Return (x, y) of the center of cell containing provided text 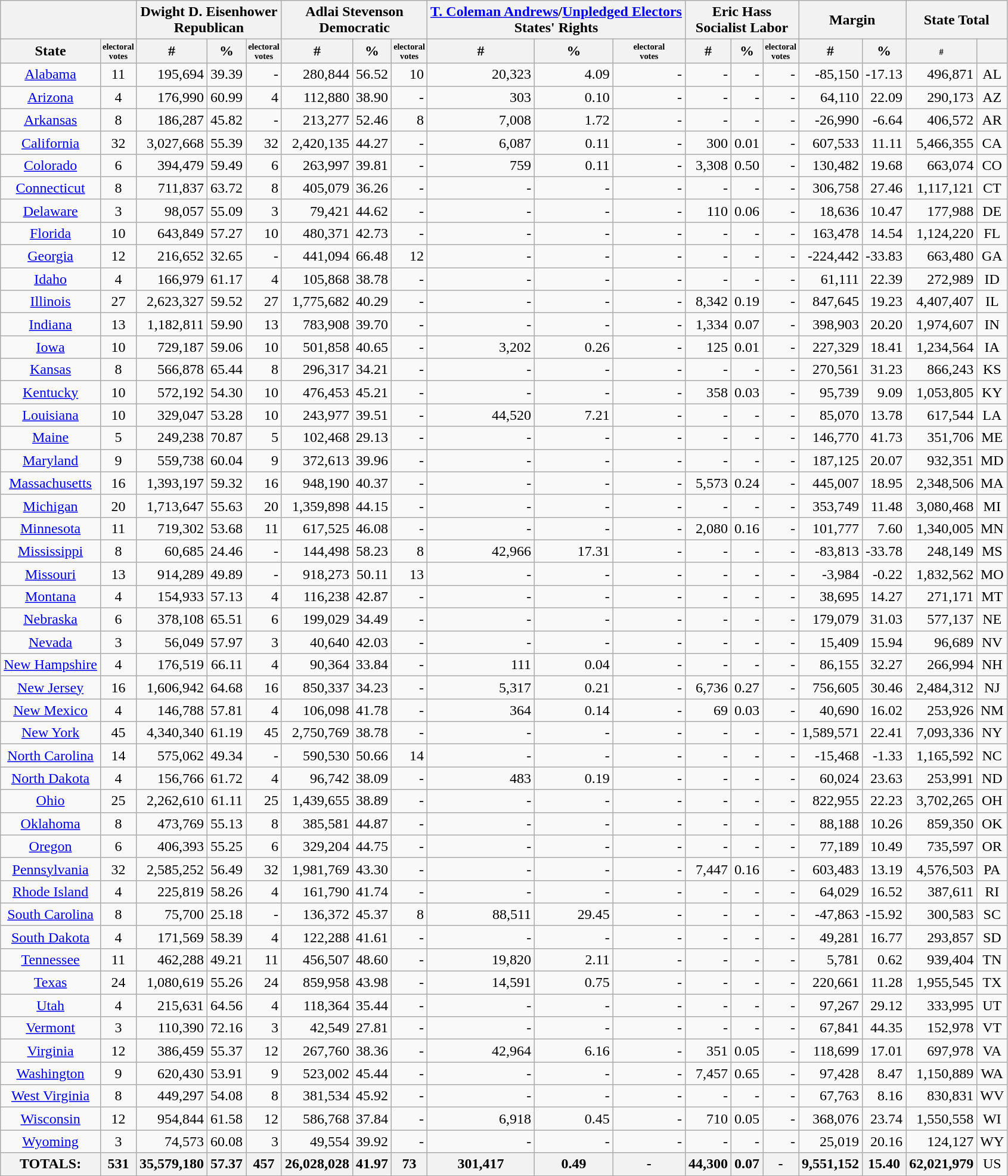
176,990 (172, 97)
16.52 (885, 892)
136,372 (317, 914)
49.21 (227, 960)
948,190 (317, 483)
Kansas (51, 370)
61,111 (831, 279)
301,417 (481, 1164)
1,359,898 (317, 506)
57.27 (227, 233)
55.25 (227, 846)
398,903 (831, 324)
0.50 (748, 165)
57.13 (227, 596)
MA (992, 483)
171,569 (172, 937)
Vermont (51, 1028)
59.06 (227, 347)
LA (992, 415)
697,978 (942, 1051)
3,080,468 (942, 506)
6.16 (574, 1051)
2,484,312 (942, 688)
130,482 (831, 165)
AR (992, 120)
98,057 (172, 211)
61.58 (227, 1119)
523,002 (317, 1073)
New York (51, 733)
914,289 (172, 574)
2,420,135 (317, 143)
830,831 (942, 1096)
67,841 (831, 1028)
44.75 (372, 846)
50.66 (372, 756)
42.03 (372, 642)
Oklahoma (51, 824)
Dwight D. EisenhowerRepublican (209, 20)
58.23 (372, 551)
38.09 (372, 778)
501,858 (317, 347)
939,404 (942, 960)
19.23 (885, 302)
GA (992, 256)
CO (992, 165)
105,868 (317, 279)
14.54 (885, 233)
329,204 (317, 846)
13.78 (885, 415)
Eric Hass Socialist Labor (742, 20)
40.29 (372, 302)
0.06 (748, 211)
394,479 (172, 165)
74,573 (172, 1141)
50.11 (372, 574)
2,750,769 (317, 733)
44.87 (372, 824)
MO (992, 574)
49,554 (317, 1141)
449,297 (172, 1096)
Wisconsin (51, 1119)
45.44 (372, 1073)
954,844 (172, 1119)
33.84 (372, 665)
6,918 (481, 1119)
329,047 (172, 415)
31.23 (885, 370)
59.90 (227, 324)
Arizona (51, 97)
DE (992, 211)
735,597 (942, 846)
300,583 (942, 914)
Ohio (51, 801)
-33.78 (885, 551)
IL (992, 302)
406,572 (942, 120)
88,511 (481, 914)
1,974,607 (942, 324)
351 (708, 1051)
AZ (992, 97)
29.12 (885, 1005)
122,288 (317, 937)
55.39 (227, 143)
387,611 (942, 892)
1,117,121 (942, 188)
OR (992, 846)
1,165,592 (942, 756)
1,053,805 (942, 392)
18.41 (885, 347)
445,007 (831, 483)
14.27 (885, 596)
19,820 (481, 960)
42,549 (317, 1028)
1,334 (708, 324)
187,125 (831, 460)
Missouri (51, 574)
1,550,558 (942, 1119)
296,317 (317, 370)
IN (992, 324)
57.81 (227, 710)
38,695 (831, 596)
18.95 (885, 483)
0.21 (574, 688)
KY (992, 392)
216,652 (172, 256)
577,137 (942, 620)
55.13 (227, 824)
15.40 (885, 1164)
42.87 (372, 596)
6,087 (481, 143)
36.26 (372, 188)
27.46 (885, 188)
106,098 (317, 710)
41.73 (885, 438)
Utah (51, 1005)
64,110 (831, 97)
756,605 (831, 688)
45.21 (372, 392)
102,468 (317, 438)
195,694 (172, 75)
783,908 (317, 324)
31.03 (885, 620)
42.73 (372, 233)
116,238 (317, 596)
39.39 (227, 75)
0.62 (885, 960)
97,267 (831, 1005)
66.48 (372, 256)
Idaho (51, 279)
64,029 (831, 892)
22.09 (885, 97)
44.35 (885, 1028)
8.16 (885, 1096)
0.45 (574, 1119)
WV (992, 1096)
Arkansas (51, 120)
41.74 (372, 892)
WY (992, 1141)
215,631 (172, 1005)
3,308 (708, 165)
381,534 (317, 1096)
859,958 (317, 983)
248,149 (942, 551)
146,770 (831, 438)
20.07 (885, 460)
-1.33 (885, 756)
56.52 (372, 75)
35,579,180 (172, 1164)
759 (481, 165)
10.26 (885, 824)
55.37 (227, 1051)
65.44 (227, 370)
North Dakota (51, 778)
Margin (852, 20)
405,079 (317, 188)
572,192 (172, 392)
6,736 (708, 688)
1,150,889 (942, 1073)
2,348,506 (942, 483)
56.49 (227, 869)
Massachusetts (51, 483)
41.61 (372, 937)
290,173 (942, 97)
719,302 (172, 528)
22.23 (885, 801)
590,530 (317, 756)
0.27 (748, 688)
32.27 (885, 665)
T. Coleman Andrews/Unpledged Electors States' Rights (557, 20)
60,024 (831, 778)
NM (992, 710)
496,871 (942, 75)
3,202 (481, 347)
483 (481, 778)
4,340,340 (172, 733)
617,544 (942, 415)
WA (992, 1073)
-26,990 (831, 120)
0.14 (574, 710)
67,763 (831, 1096)
90,364 (317, 665)
16.77 (885, 937)
66.11 (227, 665)
Alabama (51, 75)
-0.22 (885, 574)
8.47 (885, 1073)
77,189 (831, 846)
2.11 (574, 960)
45.37 (372, 914)
PA (992, 869)
25,019 (831, 1141)
859,350 (942, 824)
711,837 (172, 188)
213,277 (317, 120)
Oregon (51, 846)
23.74 (885, 1119)
176,519 (172, 665)
10.49 (885, 846)
New Jersey (51, 688)
38.36 (372, 1051)
54.30 (227, 392)
1,589,571 (831, 733)
473,769 (172, 824)
0.49 (574, 1164)
West Virginia (51, 1096)
55.09 (227, 211)
CT (992, 188)
-6.64 (885, 120)
1,182,811 (172, 324)
65.51 (227, 620)
25.18 (227, 914)
62,021,979 (942, 1164)
243,977 (317, 415)
7.60 (885, 528)
531 (118, 1164)
23.63 (885, 778)
49,281 (831, 937)
New Mexico (51, 710)
7,008 (481, 120)
38.90 (372, 97)
156,766 (172, 778)
97,428 (831, 1073)
0.04 (574, 665)
303 (481, 97)
Adlai StevensonDemocratic (354, 20)
3,702,265 (942, 801)
112,880 (317, 97)
457 (264, 1164)
20.16 (885, 1141)
166,979 (172, 279)
55.26 (227, 983)
South Dakota (51, 937)
52.46 (372, 120)
5,781 (831, 960)
20,323 (481, 75)
MS (992, 551)
154,933 (172, 596)
Tennessee (51, 960)
368,076 (831, 1119)
253,991 (942, 778)
NC (992, 756)
263,997 (317, 165)
North Carolina (51, 756)
1,955,545 (942, 983)
KS (992, 370)
462,288 (172, 960)
VA (992, 1051)
29.13 (372, 438)
South Carolina (51, 914)
44,300 (708, 1164)
40.37 (372, 483)
88,188 (831, 824)
37.84 (372, 1119)
59.32 (227, 483)
Rhode Island (51, 892)
42,964 (481, 1051)
Illinois (51, 302)
Connecticut (51, 188)
253,926 (942, 710)
Maine (51, 438)
53.68 (227, 528)
Nebraska (51, 620)
11.48 (885, 506)
163,478 (831, 233)
61.72 (227, 778)
7,457 (708, 1073)
607,533 (831, 143)
SD (992, 937)
4.09 (574, 75)
69 (708, 710)
19.68 (885, 165)
0.65 (748, 1073)
MD (992, 460)
-33.83 (885, 256)
-83,813 (831, 551)
Washington (51, 1073)
306,758 (831, 188)
663,480 (942, 256)
60.99 (227, 97)
34.49 (372, 620)
2,623,327 (172, 302)
146,788 (172, 710)
406,393 (172, 846)
1,080,619 (172, 983)
2,262,610 (172, 801)
61.19 (227, 733)
96,742 (317, 778)
Wyoming (51, 1141)
43.30 (372, 869)
-15.92 (885, 914)
44,520 (481, 415)
44.62 (372, 211)
118,699 (831, 1051)
161,790 (317, 892)
Delaware (51, 211)
39.96 (372, 460)
Kentucky (51, 392)
1,981,769 (317, 869)
22.41 (885, 733)
110,390 (172, 1028)
-15,468 (831, 756)
FL (992, 233)
7,447 (708, 869)
49.34 (227, 756)
20.20 (885, 324)
56,049 (172, 642)
822,955 (831, 801)
353,749 (831, 506)
Texas (51, 983)
Pennsylvania (51, 869)
3,027,668 (172, 143)
110 (708, 211)
866,243 (942, 370)
1,832,562 (942, 574)
MT (992, 596)
575,062 (172, 756)
271,171 (942, 596)
1,234,564 (942, 347)
Florida (51, 233)
41.78 (372, 710)
351,706 (942, 438)
49.89 (227, 574)
79,421 (317, 211)
24.46 (227, 551)
378,108 (172, 620)
2,585,252 (172, 869)
199,029 (317, 620)
14,591 (481, 983)
1,439,655 (317, 801)
ND (992, 778)
456,507 (317, 960)
53.28 (227, 415)
42,966 (481, 551)
249,238 (172, 438)
SC (992, 914)
620,430 (172, 1073)
35.44 (372, 1005)
372,613 (317, 460)
40.65 (372, 347)
MN (992, 528)
7.21 (574, 415)
1,775,682 (317, 302)
186,287 (172, 120)
46.08 (372, 528)
39.51 (372, 415)
643,849 (172, 233)
-85,150 (831, 75)
603,483 (831, 869)
26,028,028 (317, 1164)
932,351 (942, 460)
73 (410, 1164)
152,978 (942, 1028)
Michigan (51, 506)
34.21 (372, 370)
267,760 (317, 1051)
75,700 (172, 914)
29.45 (574, 914)
1,713,647 (172, 506)
0.75 (574, 983)
293,857 (942, 937)
State Total (957, 20)
39.92 (372, 1141)
-47,863 (831, 914)
0.10 (574, 97)
11.11 (885, 143)
358 (708, 392)
280,844 (317, 75)
476,453 (317, 392)
566,878 (172, 370)
Montana (51, 596)
1,340,005 (942, 528)
RI (992, 892)
61.17 (227, 279)
710 (708, 1119)
TOTALS: (51, 1164)
OH (992, 801)
5,466,355 (942, 143)
Maryland (51, 460)
9,551,152 (831, 1164)
58.39 (227, 937)
364 (481, 710)
TX (992, 983)
IA (992, 347)
CA (992, 143)
-3,984 (831, 574)
11.28 (885, 983)
59.49 (227, 165)
NY (992, 733)
5,317 (481, 688)
70.87 (227, 438)
17.01 (885, 1051)
-17.13 (885, 75)
60.08 (227, 1141)
64.68 (227, 688)
State (51, 51)
177,988 (942, 211)
44.15 (372, 506)
1,393,197 (172, 483)
144,498 (317, 551)
48.60 (372, 960)
441,094 (317, 256)
53.91 (227, 1073)
386,459 (172, 1051)
17.31 (574, 551)
27.81 (372, 1028)
586,768 (317, 1119)
61.11 (227, 801)
111 (481, 665)
16.02 (885, 710)
9.09 (885, 392)
13.19 (885, 869)
272,989 (942, 279)
85,070 (831, 415)
38.89 (372, 801)
118,364 (317, 1005)
480,371 (317, 233)
63.72 (227, 188)
WI (992, 1119)
124,127 (942, 1141)
125 (708, 347)
39.81 (372, 165)
40,690 (831, 710)
5,573 (708, 483)
59.52 (227, 302)
300 (708, 143)
AL (992, 75)
30.46 (885, 688)
VT (992, 1028)
UT (992, 1005)
Colorado (51, 165)
22.39 (885, 279)
34.23 (372, 688)
TN (992, 960)
918,273 (317, 574)
58.26 (227, 892)
729,187 (172, 347)
57.37 (227, 1164)
385,581 (317, 824)
0.26 (574, 347)
NV (992, 642)
New Hampshire (51, 665)
72.16 (227, 1028)
18,636 (831, 211)
MI (992, 506)
40,640 (317, 642)
Mississippi (51, 551)
OK (992, 824)
179,079 (831, 620)
850,337 (317, 688)
8,342 (708, 302)
NH (992, 665)
Nevada (51, 642)
95,739 (831, 392)
333,995 (942, 1005)
60.04 (227, 460)
-224,442 (831, 256)
57.97 (227, 642)
US (992, 1164)
45.82 (227, 120)
Georgia (51, 256)
0.24 (748, 483)
4,407,407 (942, 302)
1,606,942 (172, 688)
43.98 (372, 983)
663,074 (942, 165)
101,777 (831, 528)
220,661 (831, 983)
California (51, 143)
225,819 (172, 892)
1.72 (574, 120)
Indiana (51, 324)
39.70 (372, 324)
NJ (992, 688)
86,155 (831, 665)
96,689 (942, 642)
2,080 (708, 528)
227,329 (831, 347)
ME (992, 438)
32.65 (227, 256)
15,409 (831, 642)
41.97 (372, 1164)
60,685 (172, 551)
Minnesota (51, 528)
266,994 (942, 665)
15.94 (885, 642)
55.63 (227, 506)
Virginia (51, 1051)
1,124,220 (942, 233)
45.92 (372, 1096)
NE (992, 620)
617,525 (317, 528)
7,093,336 (942, 733)
44.27 (372, 143)
54.08 (227, 1096)
4,576,503 (942, 869)
847,645 (831, 302)
Iowa (51, 347)
ID (992, 279)
64.56 (227, 1005)
Louisiana (51, 415)
270,561 (831, 370)
10.47 (885, 211)
559,738 (172, 460)
